Return the (x, y) coordinate for the center point of the cell that contains the specified text.  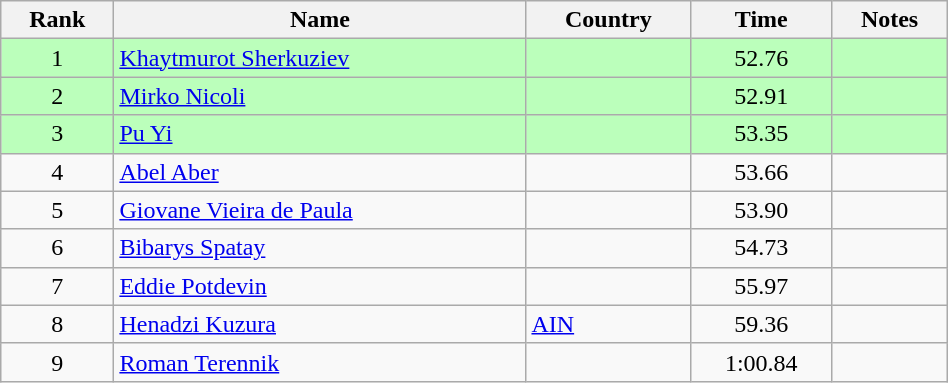
3 (58, 134)
52.76 (762, 58)
Roman Terennik (320, 362)
9 (58, 362)
53.66 (762, 172)
Khaytmurot Sherkuziev (320, 58)
8 (58, 324)
55.97 (762, 286)
2 (58, 96)
59.36 (762, 324)
Country (608, 20)
Henadzi Kuzura (320, 324)
53.90 (762, 210)
Abel Aber (320, 172)
Time (762, 20)
1:00.84 (762, 362)
6 (58, 248)
Notes (890, 20)
Eddie Potdevin (320, 286)
AIN (608, 324)
Bibarys Spatay (320, 248)
53.35 (762, 134)
Mirko Nicoli (320, 96)
Pu Yi (320, 134)
Giovane Vieira de Paula (320, 210)
7 (58, 286)
52.91 (762, 96)
Name (320, 20)
4 (58, 172)
1 (58, 58)
Rank (58, 20)
5 (58, 210)
54.73 (762, 248)
